Extract the (x, y) coordinate from the center of the cell holding the provided text.  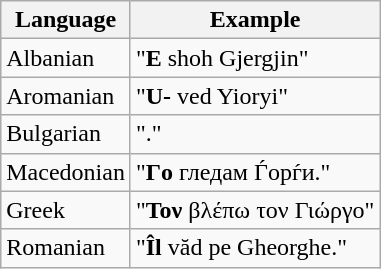
Romanian (66, 248)
"U- ved Yioryi" (254, 96)
Aromanian (66, 96)
Bulgarian (66, 134)
Albanian (66, 58)
Greek (66, 210)
"E shoh Gjergjin" (254, 58)
"." (254, 134)
"Îl văd pe Gheorghe." (254, 248)
"Гo гледам Ѓорѓи." (254, 172)
Example (254, 20)
Macedonian (66, 172)
Language (66, 20)
"Τον βλέπω τον Γιώργο" (254, 210)
